Return the (x, y) coordinate for the center point of the cell that contains the specified text.  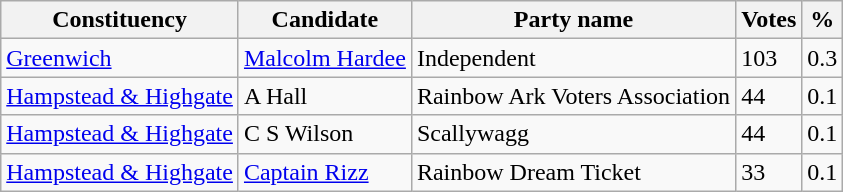
Party name (573, 20)
Scallywagg (573, 134)
0.3 (822, 58)
Rainbow Dream Ticket (573, 172)
Captain Rizz (324, 172)
Votes (769, 20)
C S Wilson (324, 134)
A Hall (324, 96)
% (822, 20)
Independent (573, 58)
Greenwich (120, 58)
Rainbow Ark Voters Association (573, 96)
Malcolm Hardee (324, 58)
Candidate (324, 20)
Constituency (120, 20)
103 (769, 58)
33 (769, 172)
